Find where the given text appears and provide that cell's center as (X, Y) coordinate. 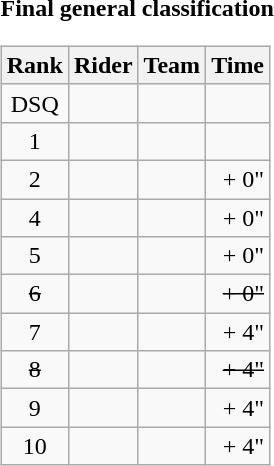
2 (34, 179)
Team (172, 65)
1 (34, 141)
6 (34, 294)
9 (34, 408)
DSQ (34, 103)
8 (34, 370)
10 (34, 446)
5 (34, 256)
Rider (103, 65)
Rank (34, 65)
7 (34, 332)
Time (238, 65)
4 (34, 217)
